Detect which cell encompasses the target text, then output its (X, Y) center coordinate. 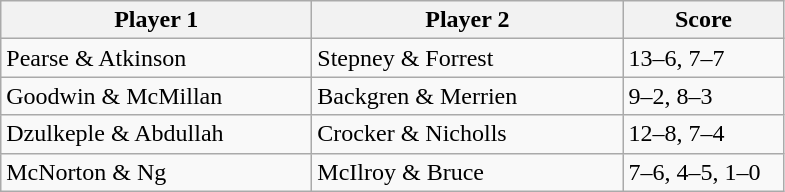
7–6, 4–5, 1–0 (704, 172)
Crocker & Nicholls (468, 134)
Player 1 (156, 20)
McNorton & Ng (156, 172)
Backgren & Merrien (468, 96)
Player 2 (468, 20)
Score (704, 20)
McIlroy & Bruce (468, 172)
9–2, 8–3 (704, 96)
Goodwin & McMillan (156, 96)
Stepney & Forrest (468, 58)
Dzulkeple & Abdullah (156, 134)
Pearse & Atkinson (156, 58)
12–8, 7–4 (704, 134)
13–6, 7–7 (704, 58)
